Return the (X, Y) coordinate for the center point of the cell that contains the specified text.  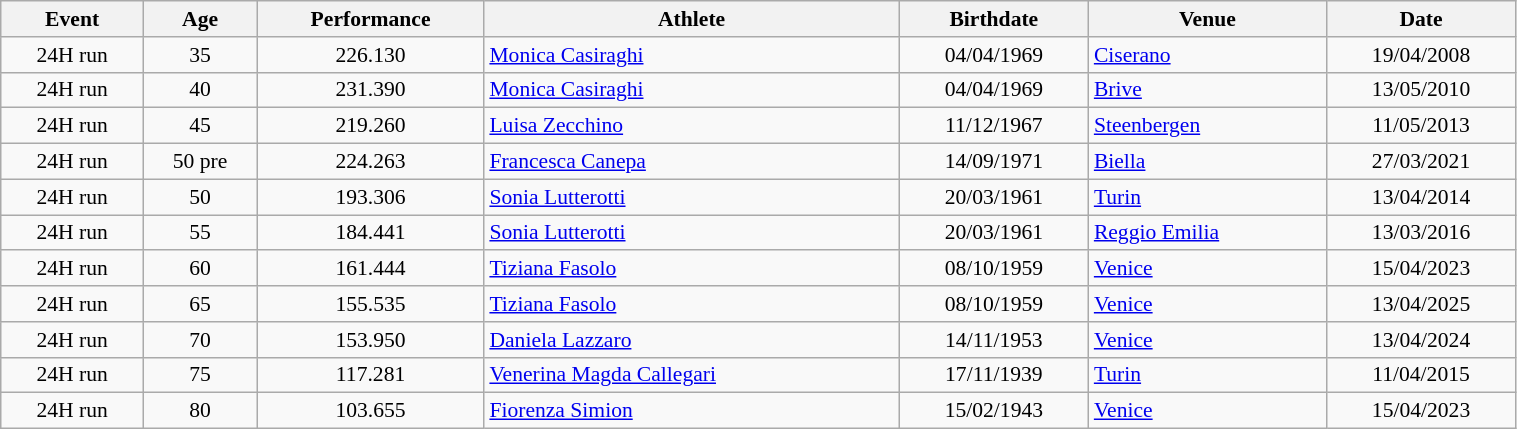
Daniela Lazzaro (692, 340)
35 (200, 55)
Biella (1208, 162)
Event (72, 19)
13/04/2024 (1421, 340)
219.260 (371, 126)
11/04/2015 (1421, 375)
13/04/2025 (1421, 304)
Steenbergen (1208, 126)
75 (200, 375)
17/11/1939 (994, 375)
Date (1421, 19)
Reggio Emilia (1208, 233)
13/05/2010 (1421, 90)
Performance (371, 19)
117.281 (371, 375)
Venerina Magda Callegari (692, 375)
184.441 (371, 233)
80 (200, 411)
13/04/2014 (1421, 197)
50 pre (200, 162)
Athlete (692, 19)
27/03/2021 (1421, 162)
Fiorenza Simion (692, 411)
231.390 (371, 90)
15/02/1943 (994, 411)
224.263 (371, 162)
11/05/2013 (1421, 126)
50 (200, 197)
40 (200, 90)
161.444 (371, 269)
14/09/1971 (994, 162)
153.950 (371, 340)
Venue (1208, 19)
65 (200, 304)
14/11/1953 (994, 340)
155.535 (371, 304)
19/04/2008 (1421, 55)
226.130 (371, 55)
70 (200, 340)
55 (200, 233)
103.655 (371, 411)
13/03/2016 (1421, 233)
Brive (1208, 90)
193.306 (371, 197)
Ciserano (1208, 55)
Francesca Canepa (692, 162)
60 (200, 269)
Birthdate (994, 19)
11/12/1967 (994, 126)
Age (200, 19)
Luisa Zecchino (692, 126)
45 (200, 126)
